Return the [x, y] coordinate for the center point of the cell that contains the specified text.  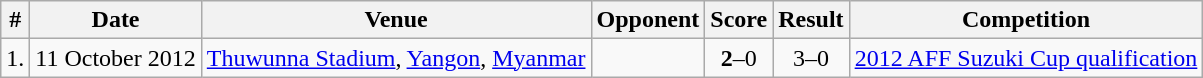
Competition [1026, 20]
Result [811, 20]
11 October 2012 [116, 58]
Venue [396, 20]
# [16, 20]
1. [16, 58]
Opponent [648, 20]
Date [116, 20]
Thuwunna Stadium, Yangon, Myanmar [396, 58]
2–0 [739, 58]
Score [739, 20]
3–0 [811, 58]
2012 AFF Suzuki Cup qualification [1026, 58]
